Extract the [X, Y] coordinate from the center of the cell holding the provided text.  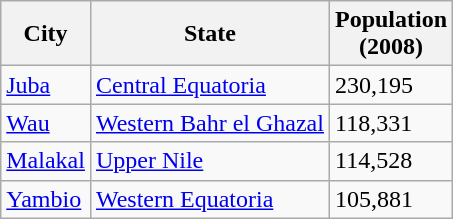
Western Bahr el Ghazal [210, 123]
Upper Nile [210, 161]
Wau [46, 123]
State [210, 34]
230,195 [390, 85]
114,528 [390, 161]
105,881 [390, 199]
City [46, 34]
118,331 [390, 123]
Central Equatoria [210, 85]
Malakal [46, 161]
Juba [46, 85]
Yambio [46, 199]
Western Equatoria [210, 199]
Population(2008) [390, 34]
